From the cell containing the given text, extract its center point as (X, Y) coordinate. 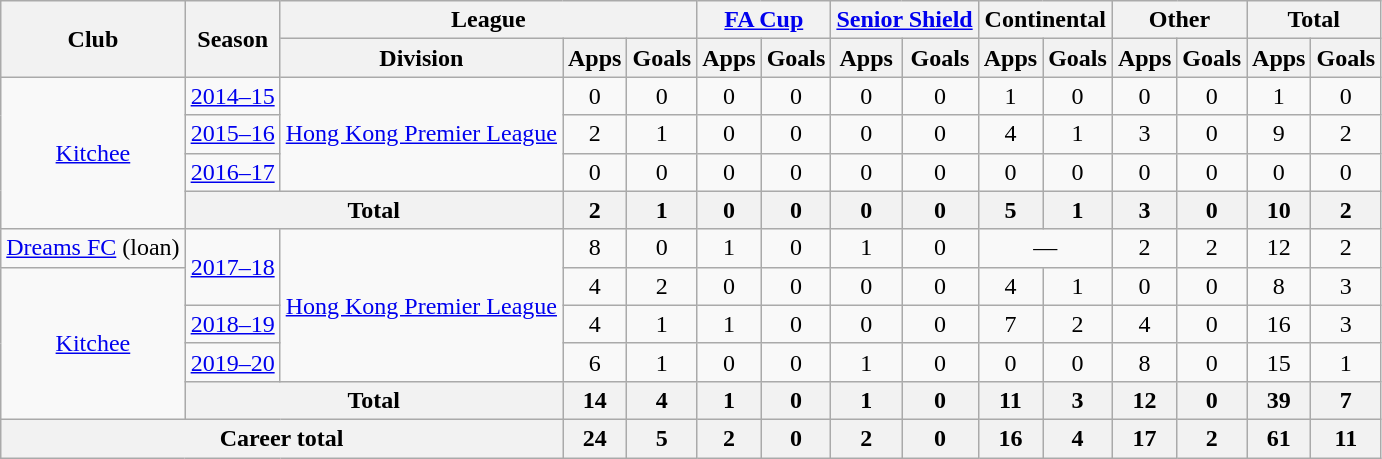
2019–20 (232, 362)
2016–17 (232, 172)
Club (93, 39)
15 (1279, 362)
14 (594, 400)
24 (594, 438)
Season (232, 39)
Senior Shield (904, 20)
Division (421, 58)
FA Cup (764, 20)
Continental (1045, 20)
39 (1279, 400)
— (1045, 248)
Other (1179, 20)
9 (1279, 134)
League (488, 20)
2014–15 (232, 96)
10 (1279, 210)
Career total (282, 438)
Dreams FC (loan) (93, 248)
6 (594, 362)
2015–16 (232, 134)
61 (1279, 438)
17 (1144, 438)
2017–18 (232, 267)
2018–19 (232, 324)
